Detect which cell encompasses the target text, then output its (X, Y) center coordinate. 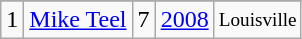
Louisville (258, 20)
Mike Teel (78, 20)
7 (144, 20)
1 (12, 20)
2008 (184, 20)
